Extract the [X, Y] coordinate from the center of the cell holding the provided text.  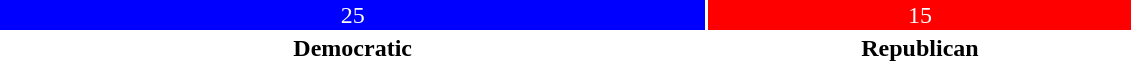
25 [352, 15]
15 [920, 15]
